Extract the [X, Y] coordinate from the center of the cell holding the provided text.  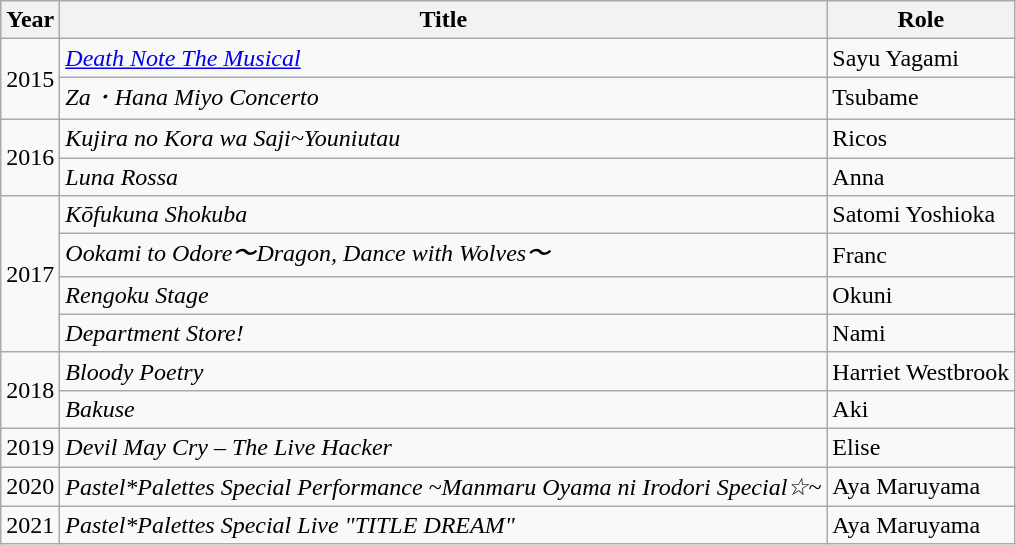
Okuni [921, 295]
Devil May Cry – The Live Hacker [444, 447]
2021 [30, 525]
Anna [921, 177]
Year [30, 20]
2020 [30, 486]
Bloody Poetry [444, 371]
Luna Rossa [444, 177]
Pastel*Palettes Special Performance ~Manmaru Oyama ni Irodori Special☆~ [444, 486]
Death Note The Musical [444, 58]
Za・Hana Miyo Concerto [444, 98]
Harriet Westbrook [921, 371]
Kujira no Kora wa Saji~Youniutau [444, 138]
Tsubame [921, 98]
2019 [30, 447]
Department Store! [444, 333]
Bakuse [444, 409]
Ricos [921, 138]
Aki [921, 409]
Elise [921, 447]
2015 [30, 80]
Ookami to Odore〜Dragon, Dance with Wolves〜 [444, 256]
Sayu Yagami [921, 58]
Franc [921, 256]
Pastel*Palettes Special Live "TITLE DREAM" [444, 525]
Role [921, 20]
2016 [30, 157]
2018 [30, 390]
Rengoku Stage [444, 295]
2017 [30, 274]
Nami [921, 333]
Satomi Yoshioka [921, 215]
Title [444, 20]
Kōfukuna Shokuba [444, 215]
